Determine the [x, y] coordinate at the center of the cell enclosing the given text.  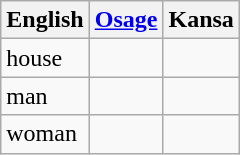
English [45, 20]
Kansa [201, 20]
woman [45, 134]
Osage [126, 20]
man [45, 96]
house [45, 58]
